Return [X, Y] of the center of cell containing provided text 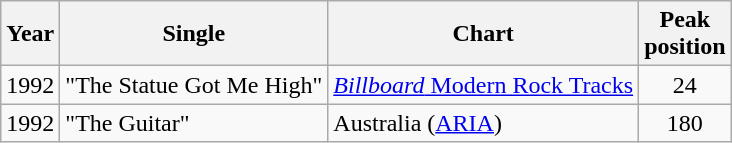
24 [685, 85]
Single [194, 34]
"The Guitar" [194, 123]
Billboard Modern Rock Tracks [484, 85]
"The Statue Got Me High" [194, 85]
Year [30, 34]
Australia (ARIA) [484, 123]
Chart [484, 34]
180 [685, 123]
Peakposition [685, 34]
